Provide the [x, y] coordinate of the cell's center where the given text is located.  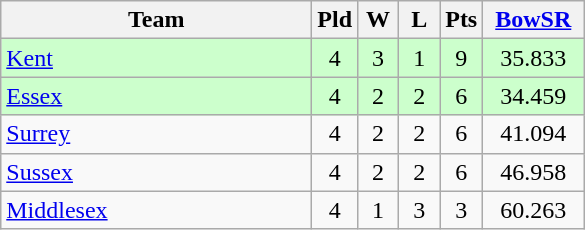
W [378, 20]
Pld [335, 20]
Surrey [156, 134]
41.094 [534, 134]
BowSR [534, 20]
Middlesex [156, 210]
Team [156, 20]
60.263 [534, 210]
Essex [156, 96]
34.459 [534, 96]
9 [462, 58]
Kent [156, 58]
Pts [462, 20]
35.833 [534, 58]
Sussex [156, 172]
46.958 [534, 172]
L [420, 20]
